Return the [x, y] coordinate for the center point of the cell that contains the specified text.  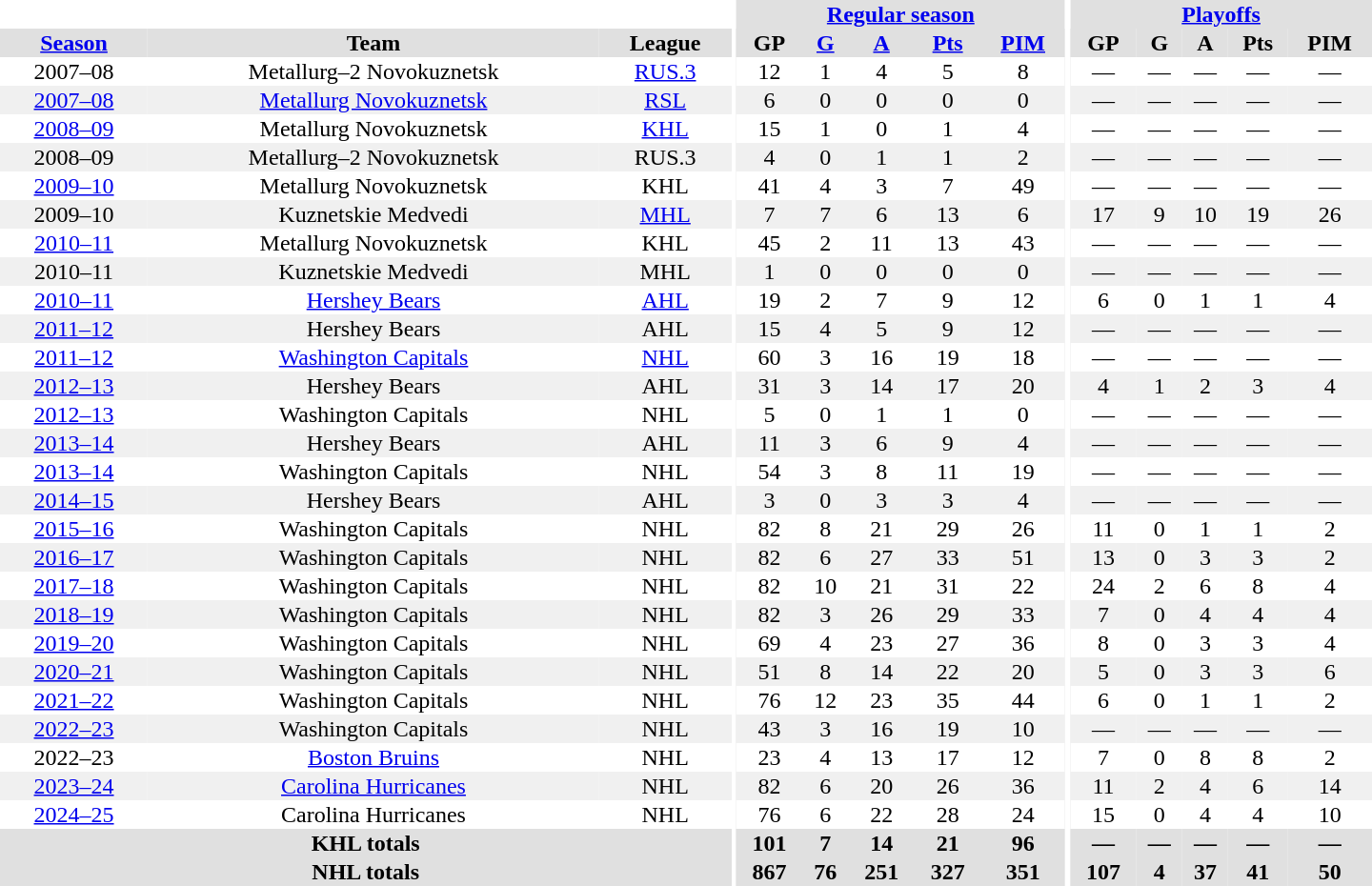
45 [770, 243]
35 [948, 700]
2023–24 [74, 786]
96 [1023, 843]
2015–16 [74, 529]
18 [1023, 357]
28 [948, 815]
2020–21 [74, 672]
327 [948, 872]
Season [74, 43]
107 [1103, 872]
RSL [665, 100]
2016–17 [74, 557]
2018–19 [74, 614]
Team [373, 43]
KHL totals [366, 843]
60 [770, 357]
251 [881, 872]
2017–18 [74, 586]
351 [1023, 872]
NHL totals [366, 872]
2021–22 [74, 700]
54 [770, 472]
Boston Bruins [373, 757]
37 [1205, 872]
69 [770, 643]
44 [1023, 700]
2014–15 [74, 500]
50 [1330, 872]
Playoffs [1221, 14]
49 [1023, 186]
2024–25 [74, 815]
Regular season [901, 14]
2019–20 [74, 643]
867 [770, 872]
101 [770, 843]
League [665, 43]
